Identify which cell holds the provided text, then report its (X, Y) central coordinate. 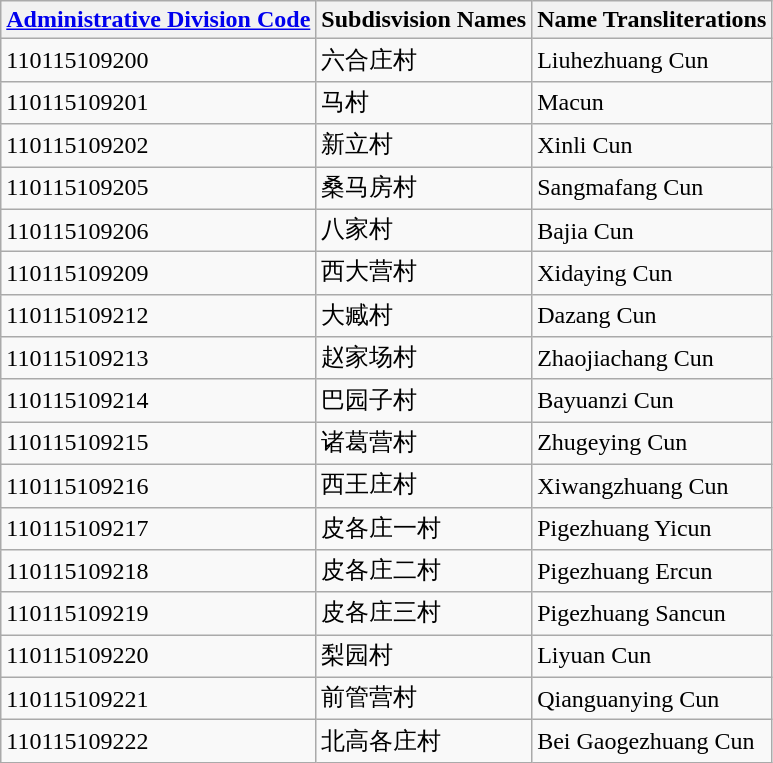
110115109217 (158, 528)
110115109213 (158, 358)
西大营村 (424, 274)
Dazang Cun (652, 316)
Zhaojiachang Cun (652, 358)
梨园村 (424, 656)
Pigezhuang Sancun (652, 614)
Pigezhuang Yicun (652, 528)
新立村 (424, 146)
Xidaying Cun (652, 274)
Xiwangzhuang Cun (652, 486)
大臧村 (424, 316)
110115109220 (158, 656)
110115109200 (158, 60)
110115109222 (158, 742)
巴园子村 (424, 400)
桑马房村 (424, 188)
110115109215 (158, 444)
马村 (424, 102)
110115109205 (158, 188)
八家村 (424, 230)
Xinli Cun (652, 146)
Name Transliterations (652, 20)
110115109202 (158, 146)
110115109219 (158, 614)
Liuhezhuang Cun (652, 60)
Macun (652, 102)
Bei Gaogezhuang Cun (652, 742)
110115109216 (158, 486)
诸葛营村 (424, 444)
110115109214 (158, 400)
110115109206 (158, 230)
110115109209 (158, 274)
Zhugeying Cun (652, 444)
Bayuanzi Cun (652, 400)
皮各庄三村 (424, 614)
Pigezhuang Ercun (652, 572)
110115109221 (158, 698)
北高各庄村 (424, 742)
110115109212 (158, 316)
Sangmafang Cun (652, 188)
110115109218 (158, 572)
Liyuan Cun (652, 656)
Bajia Cun (652, 230)
Administrative Division Code (158, 20)
Qianguanying Cun (652, 698)
110115109201 (158, 102)
Subdisvision Names (424, 20)
前管营村 (424, 698)
皮各庄二村 (424, 572)
皮各庄一村 (424, 528)
西王庄村 (424, 486)
六合庄村 (424, 60)
赵家场村 (424, 358)
